Locate the cell with the specified text and output its (X, Y) center coordinate. 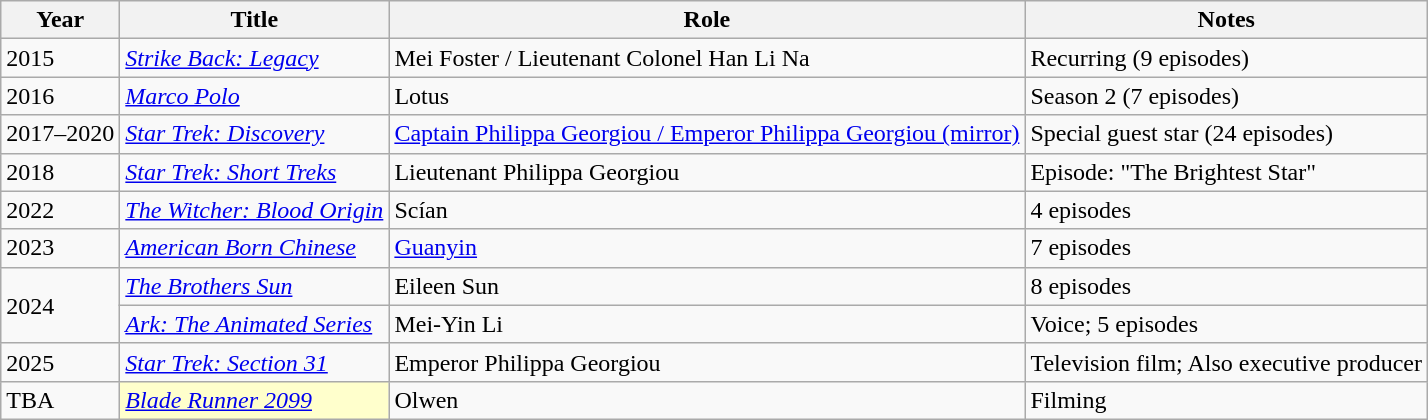
Voice; 5 episodes (1226, 324)
TBA (60, 400)
Eileen Sun (707, 286)
7 episodes (1226, 248)
Star Trek: Discovery (254, 134)
The Brothers Sun (254, 286)
Olwen (707, 400)
Notes (1226, 20)
Ark: The Animated Series (254, 324)
8 episodes (1226, 286)
4 episodes (1226, 210)
Mei-Yin Li (707, 324)
2025 (60, 362)
2015 (60, 58)
Television film; Also executive producer (1226, 362)
Filming (1226, 400)
Star Trek: Section 31 (254, 362)
2016 (60, 96)
Season 2 (7 episodes) (1226, 96)
2017–2020 (60, 134)
2023 (60, 248)
Role (707, 20)
Episode: "The Brightest Star" (1226, 172)
Recurring (9 episodes) (1226, 58)
Guanyin (707, 248)
Year (60, 20)
Blade Runner 2099 (254, 400)
2018 (60, 172)
Lotus (707, 96)
2022 (60, 210)
2024 (60, 305)
Mei Foster / Lieutenant Colonel Han Li Na (707, 58)
Strike Back: Legacy (254, 58)
Scían (707, 210)
American Born Chinese (254, 248)
Star Trek: Short Treks (254, 172)
Marco Polo (254, 96)
Special guest star (24 episodes) (1226, 134)
Captain Philippa Georgiou / Emperor Philippa Georgiou (mirror) (707, 134)
Title (254, 20)
Emperor Philippa Georgiou (707, 362)
The Witcher: Blood Origin (254, 210)
Lieutenant Philippa Georgiou (707, 172)
